Extract the [X, Y] coordinate from the center of the cell holding the provided text.  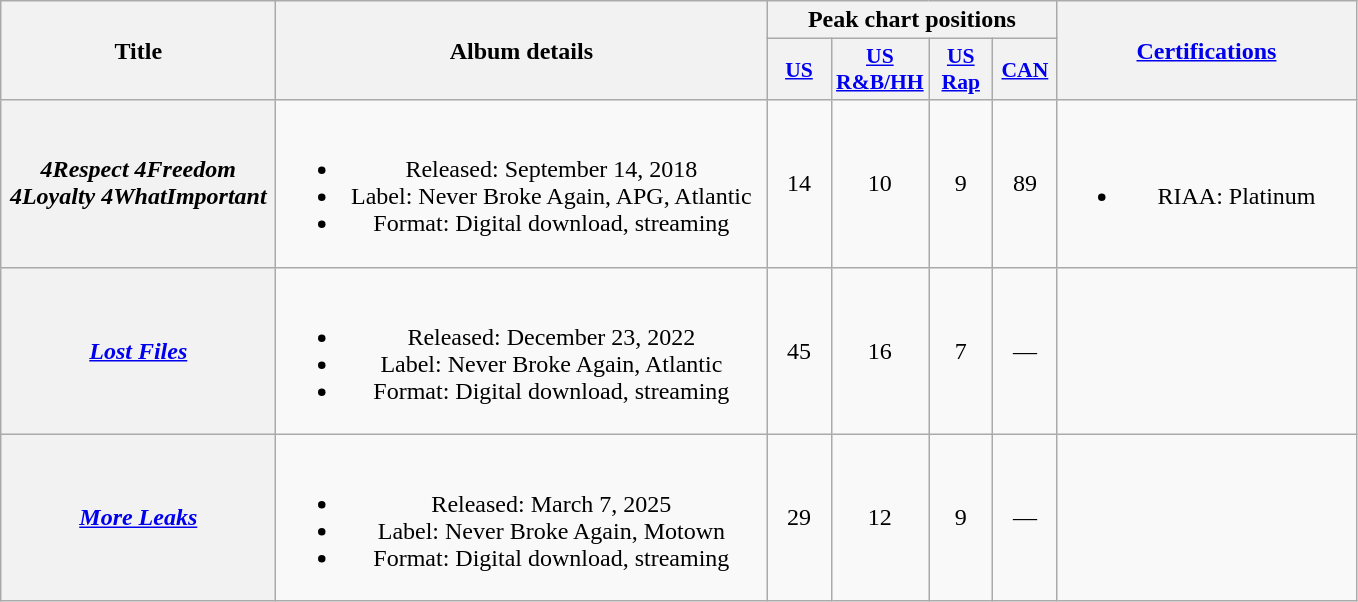
Lost Files [138, 350]
US [799, 70]
US Rap [961, 70]
Released: September 14, 2018Label: Never Broke Again, APG, AtlanticFormat: Digital download, streaming [522, 184]
Title [138, 50]
16 [880, 350]
USR&B/HH [880, 70]
Released: March 7, 2025Label: Never Broke Again, MotownFormat: Digital download, streaming [522, 518]
14 [799, 184]
CAN [1025, 70]
45 [799, 350]
Album details [522, 50]
Released: December 23, 2022Label: Never Broke Again, AtlanticFormat: Digital download, streaming [522, 350]
More Leaks [138, 518]
12 [880, 518]
89 [1025, 184]
7 [961, 350]
10 [880, 184]
4Respect 4Freedom 4Loyalty 4WhatImportant [138, 184]
Peak chart positions [912, 20]
RIAA: Platinum [1206, 184]
29 [799, 518]
Certifications [1206, 50]
